Scan for the cell matching the given text and deliver its [X, Y] coordinate at center. 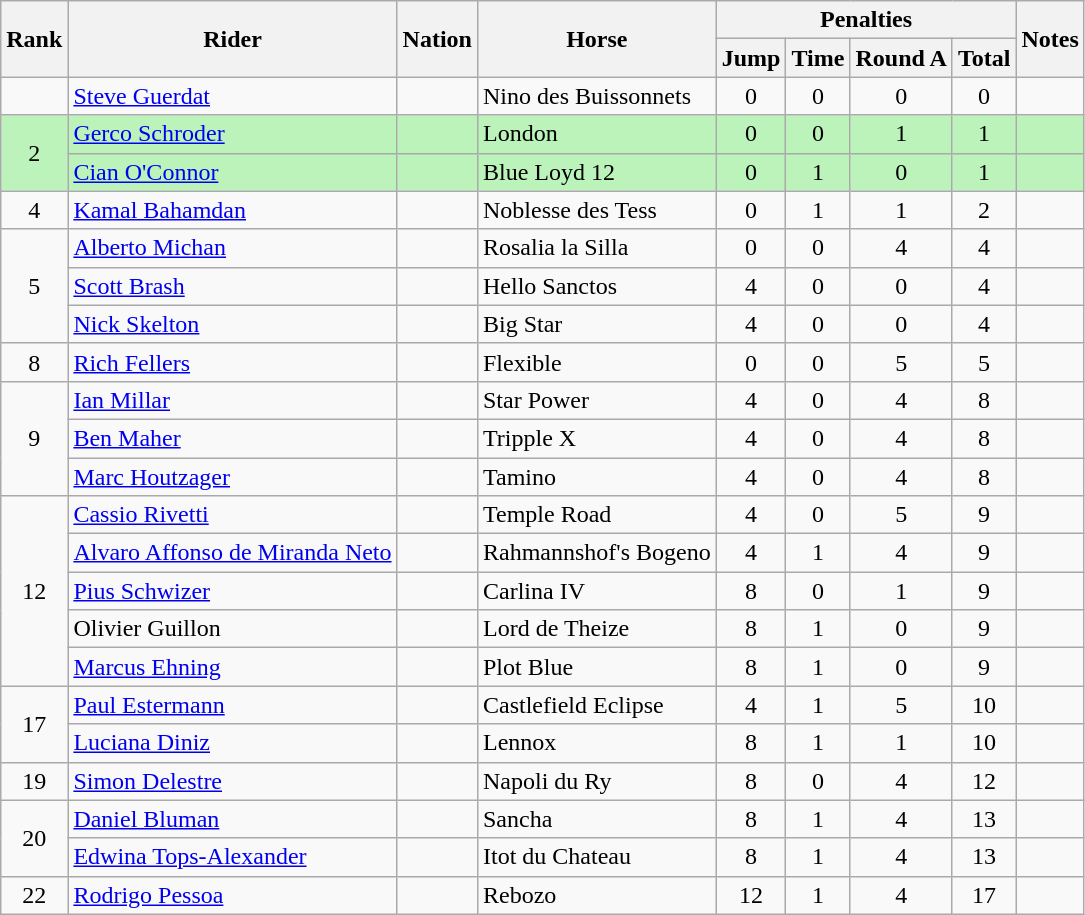
Flexible [596, 362]
Gerco Schroder [232, 134]
Rider [232, 39]
Olivier Guillon [232, 629]
Luciana Diniz [232, 743]
Cian O'Connor [232, 172]
Pius Schwizer [232, 591]
Total [984, 58]
Kamal Bahamdan [232, 210]
Horse [596, 39]
Edwina Tops-Alexander [232, 857]
Tripple X [596, 438]
Nino des Buissonnets [596, 96]
Nation [437, 39]
Blue Loyd 12 [596, 172]
Itot du Chateau [596, 857]
Star Power [596, 400]
Alvaro Affonso de Miranda Neto [232, 553]
Ian Millar [232, 400]
Sancha [596, 819]
Tamino [596, 477]
Rodrigo Pessoa [232, 895]
Napoli du Ry [596, 781]
Lennox [596, 743]
22 [34, 895]
Notes [1050, 39]
Marc Houtzager [232, 477]
Marcus Ehning [232, 667]
Temple Road [596, 515]
Alberto Michan [232, 248]
Big Star [596, 324]
Time [818, 58]
Rank [34, 39]
Nick Skelton [232, 324]
Ben Maher [232, 438]
Steve Guerdat [232, 96]
Scott Brash [232, 286]
Castlefield Eclipse [596, 705]
Simon Delestre [232, 781]
19 [34, 781]
Rosalia la Silla [596, 248]
Carlina IV [596, 591]
Rich Fellers [232, 362]
20 [34, 838]
Round A [901, 58]
Rebozo [596, 895]
Lord de Theize [596, 629]
Noblesse des Tess [596, 210]
Penalties [866, 20]
Plot Blue [596, 667]
London [596, 134]
Jump [751, 58]
Hello Sanctos [596, 286]
Cassio Rivetti [232, 515]
Rahmannshof's Bogeno [596, 553]
Daniel Bluman [232, 819]
Paul Estermann [232, 705]
